Search for the cell housing the specified text and yield its [X, Y] center coordinate. 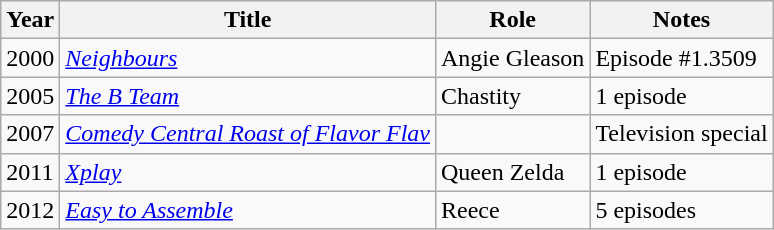
2012 [30, 210]
Television special [682, 134]
Role [512, 20]
Xplay [248, 172]
2000 [30, 58]
5 episodes [682, 210]
Easy to Assemble [248, 210]
Notes [682, 20]
2011 [30, 172]
The B Team [248, 96]
2005 [30, 96]
Title [248, 20]
Angie Gleason [512, 58]
Neighbours [248, 58]
Comedy Central Roast of Flavor Flav [248, 134]
Reece [512, 210]
Queen Zelda [512, 172]
Episode #1.3509 [682, 58]
2007 [30, 134]
Year [30, 20]
Chastity [512, 96]
